Extract the [x, y] coordinate from the center of the cell holding the provided text.  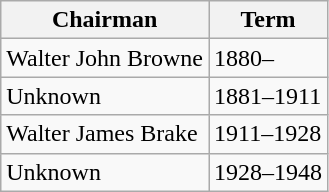
1928–1948 [268, 172]
Walter John Browne [105, 58]
1911–1928 [268, 134]
Chairman [105, 20]
Term [268, 20]
1880– [268, 58]
1881–1911 [268, 96]
Walter James Brake [105, 134]
